Output the (X, Y) coordinate of the center of the cell containing the given text.  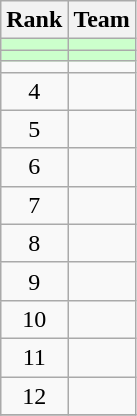
8 (34, 243)
11 (34, 357)
9 (34, 281)
4 (34, 91)
12 (34, 395)
5 (34, 129)
7 (34, 205)
Team (102, 20)
6 (34, 167)
Rank (34, 20)
10 (34, 319)
